Return the [x, y] coordinate for the center point of the cell that contains the specified text.  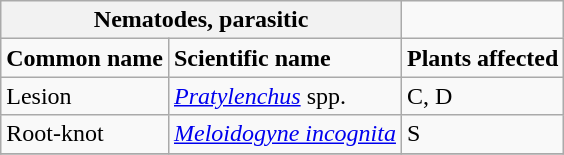
Common name [85, 58]
C, D [482, 96]
Pratylenchus spp. [284, 96]
Lesion [85, 96]
Scientific name [284, 58]
Root-knot [85, 134]
Plants affected [482, 58]
Nematodes, parasitic [202, 20]
Meloidogyne incognita [284, 134]
S [482, 134]
